From the cell containing the given text, extract its center point as (X, Y) coordinate. 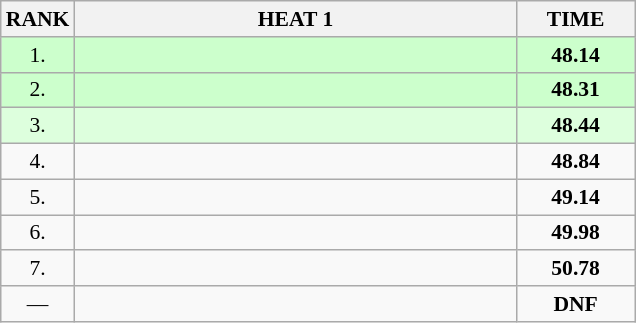
DNF (576, 304)
TIME (576, 19)
6. (38, 233)
48.84 (576, 162)
49.98 (576, 233)
2. (38, 90)
48.44 (576, 126)
48.31 (576, 90)
— (38, 304)
3. (38, 126)
50.78 (576, 269)
7. (38, 269)
1. (38, 55)
49.14 (576, 197)
48.14 (576, 55)
HEAT 1 (295, 19)
4. (38, 162)
5. (38, 197)
RANK (38, 19)
